Scan for the cell matching the given text and deliver its [X, Y] coordinate at center. 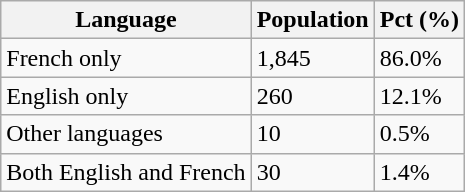
French only [126, 58]
260 [312, 96]
Other languages [126, 134]
12.1% [419, 96]
Population [312, 20]
Language [126, 20]
1.4% [419, 172]
0.5% [419, 134]
86.0% [419, 58]
1,845 [312, 58]
English only [126, 96]
Pct (%) [419, 20]
10 [312, 134]
30 [312, 172]
Both English and French [126, 172]
